Provide the [X, Y] coordinate of the cell's center where the given text is located.  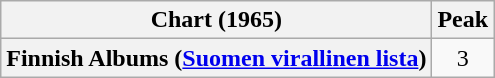
3 [463, 58]
Chart (1965) [216, 20]
Finnish Albums (Suomen virallinen lista) [216, 58]
Peak [463, 20]
